Output the (X, Y) coordinate of the center of the cell containing the given text.  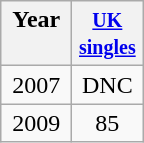
2007 (36, 85)
2009 (36, 123)
UK singles (108, 34)
Year (36, 34)
DNC (108, 85)
85 (108, 123)
